Pinpoint the cell where the given text exists, returning its (X, Y) midpoint coordinate. 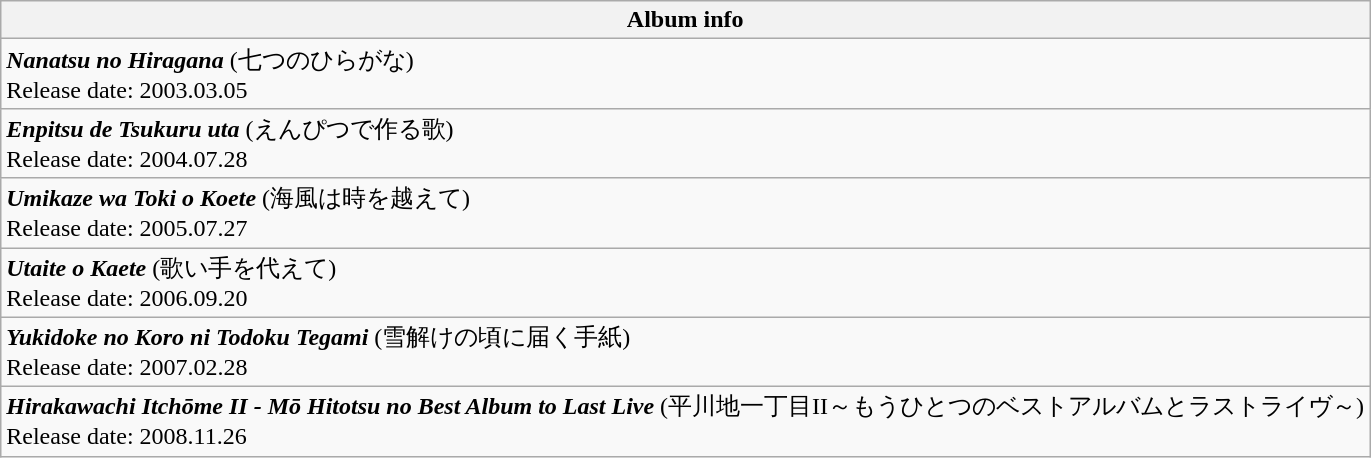
Yukidoke no Koro ni Todoku Tegami (雪解けの頃に届く手紙)Release date: 2007.02.28 (686, 352)
Umikaze wa Toki o Koete (海風は時を越えて)Release date: 2005.07.27 (686, 213)
Nanatsu no Hiragana (七つのひらがな)Release date: 2003.03.05 (686, 74)
Hirakawachi Itchōme II - Mō Hitotsu no Best Album to Last Live (平川地一丁目II～もうひとつのベストアルバムとラストライヴ～)Release date: 2008.11.26 (686, 422)
Album info (686, 20)
Utaite o Kaete (歌い手を代えて)Release date: 2006.09.20 (686, 283)
Enpitsu de Tsukuru uta (えんぴつで作る歌)Release date: 2004.07.28 (686, 143)
